Determine the (X, Y) coordinate at the center of the cell enclosing the given text.  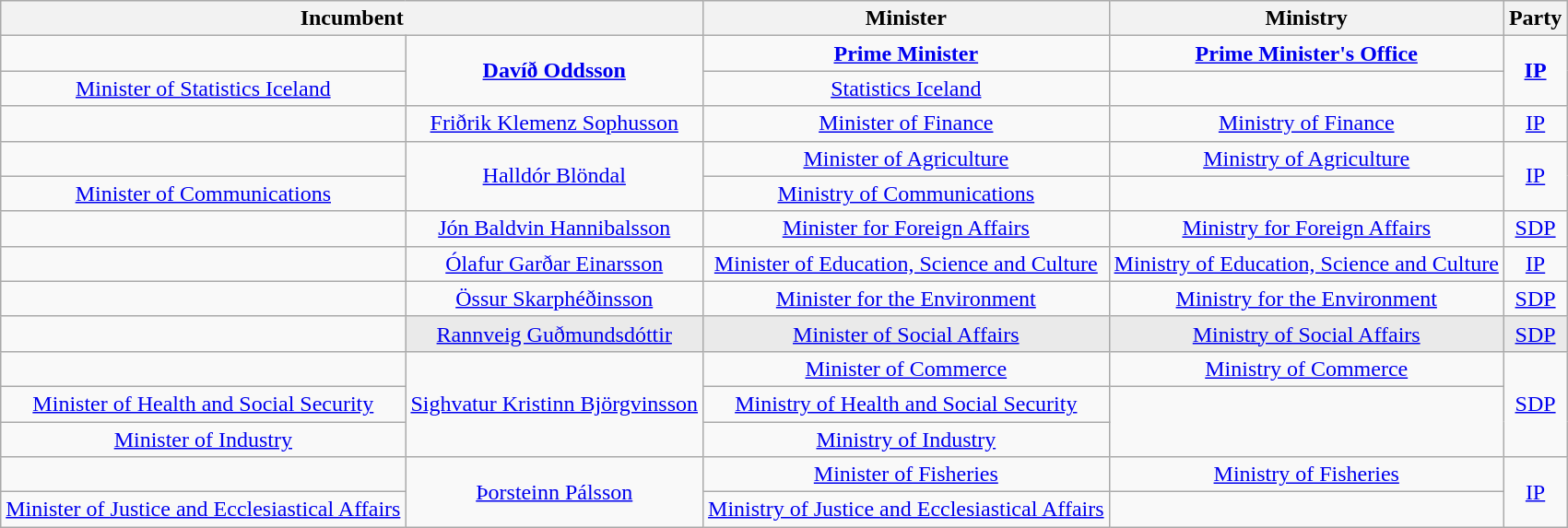
Minister of Commerce (907, 369)
Ministry of Education, Science and Culture (1306, 264)
Ministry of Fisheries (1306, 475)
Minister of Fisheries (907, 475)
Minister of Finance (907, 123)
Ministry of Commerce (1306, 369)
Incumbent (352, 18)
Minister of Justice and Ecclesiastical Affairs (203, 510)
Ministry of Health and Social Security (907, 404)
Minister of Communications (203, 194)
Minister of Social Affairs (907, 334)
Minister for Foreign Affairs (907, 229)
Ministry of Justice and Ecclesiastical Affairs (907, 510)
Minister of Education, Science and Culture (907, 264)
Minister of Agriculture (907, 158)
Ministry (1306, 18)
Ministry of Agriculture (1306, 158)
Jón Baldvin Hannibalsson (555, 229)
Minister for the Environment (907, 299)
Minister of Statistics Iceland (203, 88)
Þorsteinn Pálsson (555, 492)
Ólafur Garðar Einarsson (555, 264)
Minister of Industry (203, 440)
Prime Minister's Office (1306, 53)
Minister (907, 18)
Ministry of Social Affairs (1306, 334)
Party (1535, 18)
Prime Minister (907, 53)
Ministry of Communications (907, 194)
Ministry of Finance (1306, 123)
Rannveig Guðmundsdóttir (555, 334)
Statistics Iceland (907, 88)
Ministry for the Environment (1306, 299)
Davíð Oddsson (555, 71)
Össur Skarphéðinsson (555, 299)
Friðrik Klemenz Sophusson (555, 123)
Ministry of Industry (907, 440)
Ministry for Foreign Affairs (1306, 229)
Minister of Health and Social Security (203, 404)
Halldór Blöndal (555, 176)
Sighvatur Kristinn Björgvinsson (555, 404)
